Return the [X, Y] coordinate for the center point of the cell that contains the specified text.  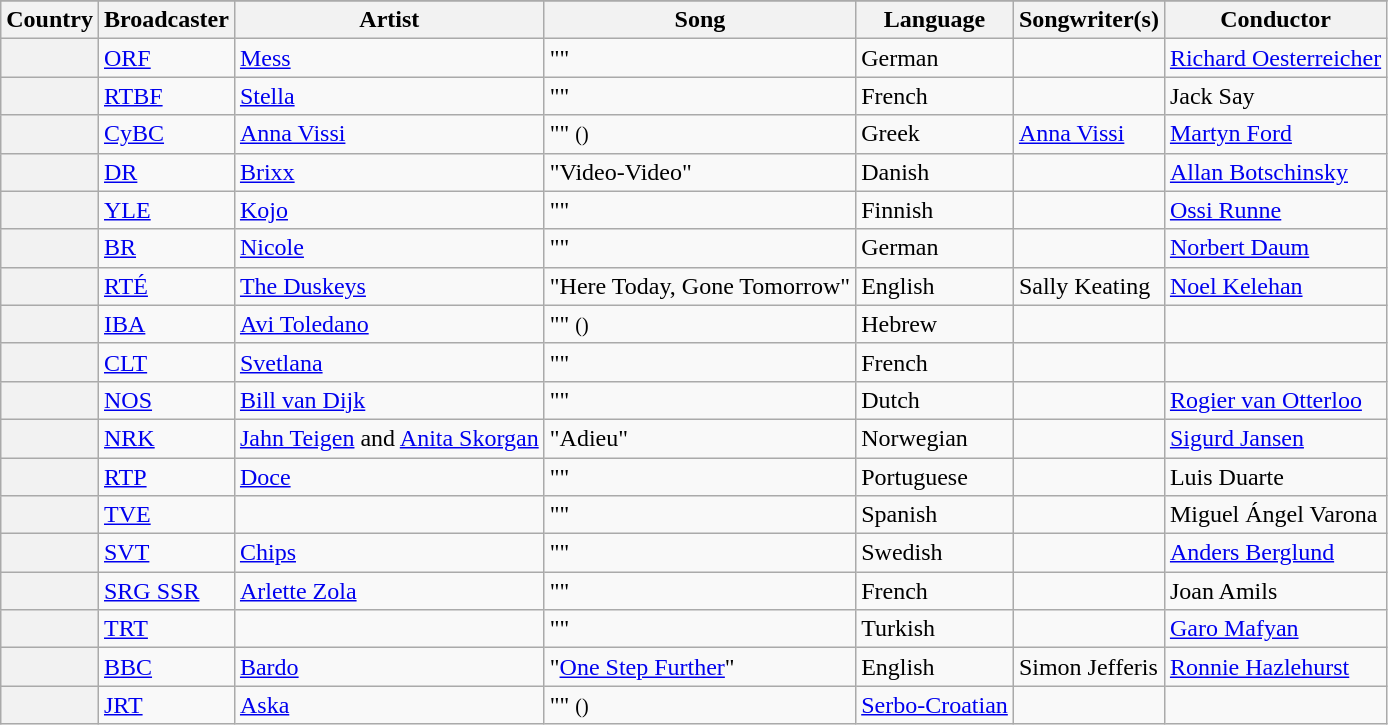
Greek [935, 134]
Arlette Zola [389, 591]
Bill van Dijk [389, 400]
Nicole [389, 248]
Serbo-Croatian [935, 705]
"Adieu" [700, 438]
"Here Today, Gone Tomorrow" [700, 286]
Doce [389, 477]
BR [166, 248]
Luis Duarte [1275, 477]
BBC [166, 667]
Martyn Ford [1275, 134]
IBA [166, 324]
RTP [166, 477]
Ossi Runne [1275, 210]
RTBF [166, 96]
"Video-Video" [700, 172]
Joan Amils [1275, 591]
Turkish [935, 629]
Svetlana [389, 362]
Hebrew [935, 324]
Danish [935, 172]
Jahn Teigen and Anita Skorgan [389, 438]
RTÉ [166, 286]
Swedish [935, 553]
Aska [389, 705]
TVE [166, 515]
Language [935, 20]
JRT [166, 705]
Broadcaster [166, 20]
"One Step Further" [700, 667]
SVT [166, 553]
CLT [166, 362]
Simon Jefferis [1088, 667]
Rogier van Otterloo [1275, 400]
Noel Kelehan [1275, 286]
SRG SSR [166, 591]
Artist [389, 20]
Song [700, 20]
The Duskeys [389, 286]
Allan Botschinsky [1275, 172]
Miguel Ángel Varona [1275, 515]
Songwriter(s) [1088, 20]
NRK [166, 438]
CyBC [166, 134]
NOS [166, 400]
Norbert Daum [1275, 248]
YLE [166, 210]
Bardo [389, 667]
Anders Berglund [1275, 553]
Stella [389, 96]
Garo Mafyan [1275, 629]
Country [50, 20]
Sally Keating [1088, 286]
Spanish [935, 515]
Conductor [1275, 20]
Finnish [935, 210]
Portuguese [935, 477]
Ronnie Hazlehurst [1275, 667]
Brixx [389, 172]
ORF [166, 58]
Norwegian [935, 438]
TRT [166, 629]
Mess [389, 58]
Dutch [935, 400]
Jack Say [1275, 96]
DR [166, 172]
Sigurd Jansen [1275, 438]
Avi Toledano [389, 324]
Chips [389, 553]
Kojo [389, 210]
Richard Oesterreicher [1275, 58]
